Scan for the cell matching the given text and deliver its (x, y) coordinate at center. 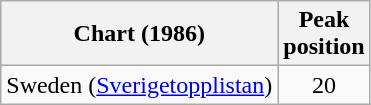
Peakposition (324, 34)
Chart (1986) (140, 34)
Sweden (Sverigetopplistan) (140, 85)
20 (324, 85)
